For the text-containing cell, return its midpoint in [x, y] coordinate format. 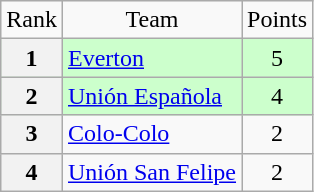
Colo-Colo [152, 134]
Unión San Felipe [152, 172]
Unión Española [152, 96]
1 [32, 58]
Rank [32, 20]
Points [278, 20]
Everton [152, 58]
Team [152, 20]
3 [32, 134]
5 [278, 58]
